Return (X, Y) of the center of cell containing provided text 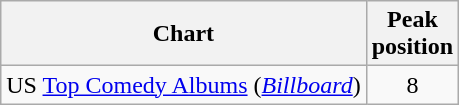
8 (412, 85)
US Top Comedy Albums (Billboard) (184, 85)
Chart (184, 34)
Peakposition (412, 34)
